Provide the (x, y) coordinate of the cell's center where the given text is located.  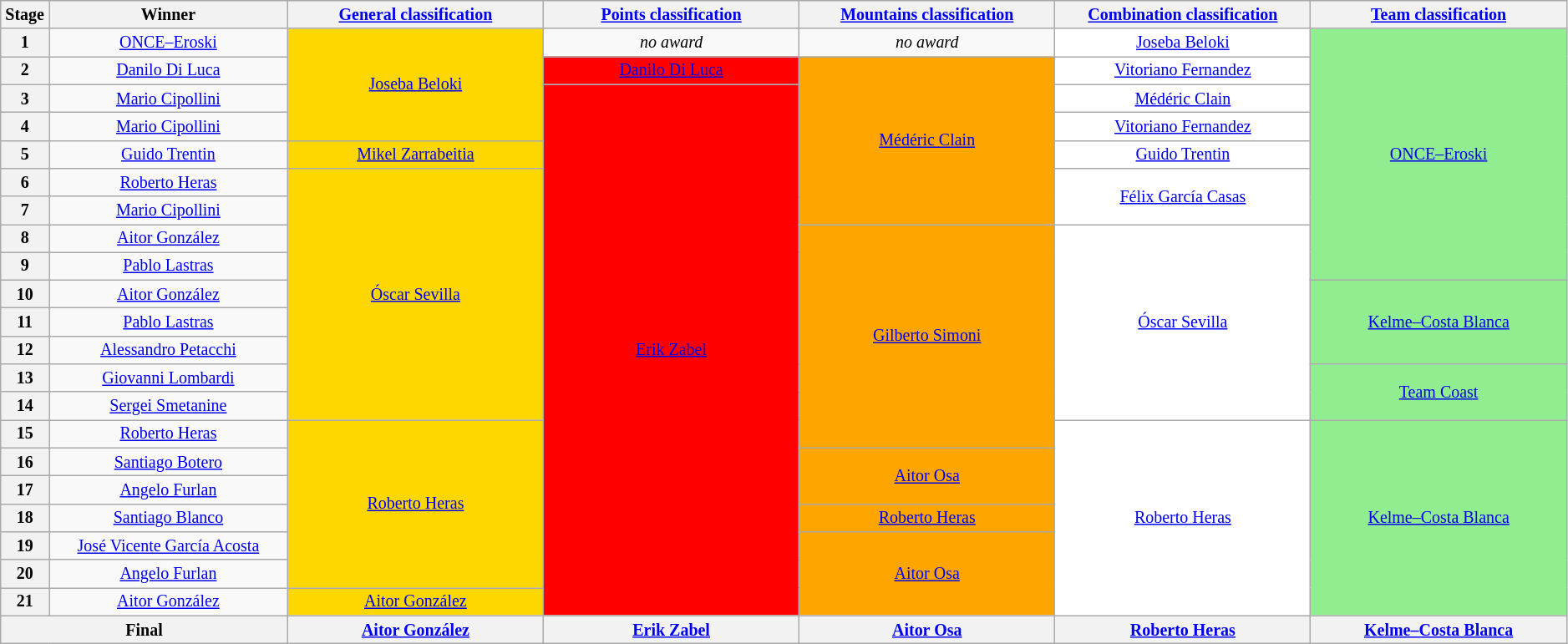
Team classification (1439, 15)
Winner (169, 15)
17 (25, 489)
11 (25, 322)
General classification (415, 15)
Santiago Blanco (169, 518)
12 (25, 351)
Mountains classification (927, 15)
3 (25, 99)
Stage (25, 15)
13 (25, 378)
José Vicente García Acosta (169, 546)
14 (25, 406)
4 (25, 127)
Giovanni Lombardi (169, 378)
Gilberto Simoni (927, 337)
Team Coast (1439, 393)
1 (25, 43)
10 (25, 294)
Sergei Smetanine (169, 406)
20 (25, 573)
Félix García Casas (1183, 197)
6 (25, 182)
Mikel Zarrabeitia (415, 154)
Final (145, 630)
18 (25, 518)
Points classification (671, 15)
15 (25, 434)
Santiago Botero (169, 463)
8 (25, 239)
19 (25, 546)
9 (25, 266)
16 (25, 463)
2 (25, 70)
Combination classification (1183, 15)
21 (25, 601)
Alessandro Petacchi (169, 351)
5 (25, 154)
7 (25, 210)
